Scan for the cell matching the given text and deliver its (x, y) coordinate at center. 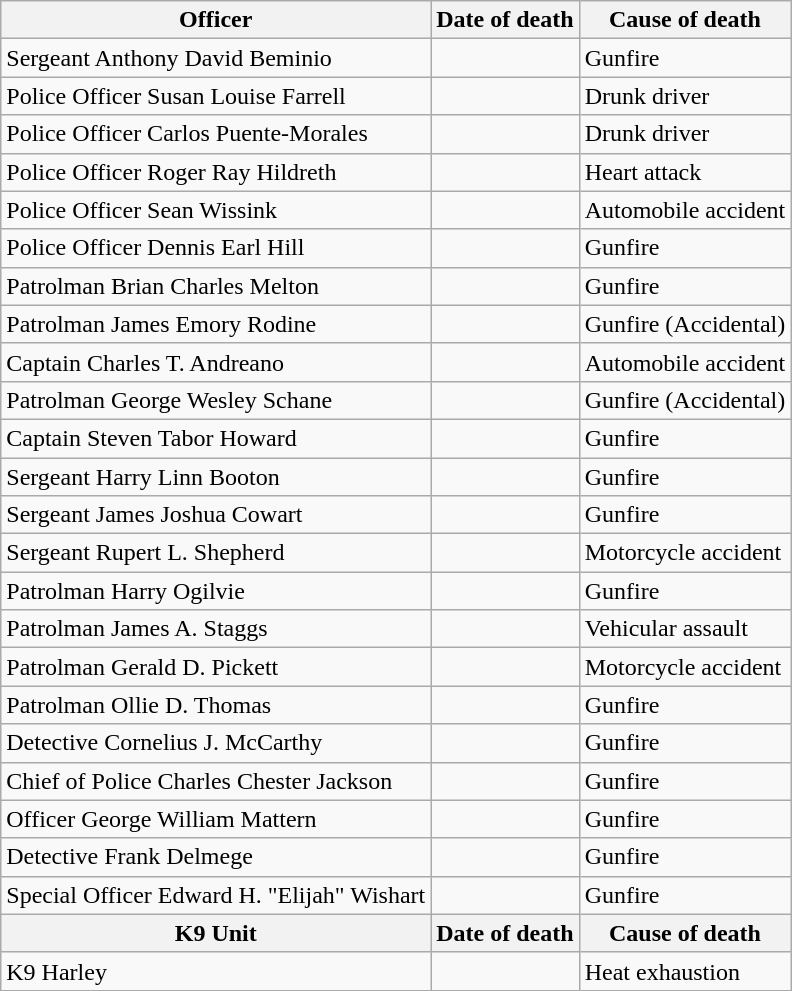
Patrolman James A. Staggs (216, 629)
Sergeant James Joshua Cowart (216, 515)
Patrolman Gerald D. Pickett (216, 667)
Police Officer Dennis Earl Hill (216, 248)
Vehicular assault (685, 629)
K9 Unit (216, 933)
Police Officer Sean Wissink (216, 210)
Patrolman Ollie D. Thomas (216, 705)
Sergeant Rupert L. Shepherd (216, 553)
Officer George William Mattern (216, 819)
Patrolman Brian Charles Melton (216, 286)
Captain Steven Tabor Howard (216, 438)
Heat exhaustion (685, 971)
Detective Frank Delmege (216, 857)
Sergeant Anthony David Beminio (216, 58)
Police Officer Carlos Puente-Morales (216, 134)
Patrolman George Wesley Schane (216, 400)
Patrolman Harry Ogilvie (216, 591)
Captain Charles T. Andreano (216, 362)
Detective Cornelius J. McCarthy (216, 743)
Police Officer Susan Louise Farrell (216, 96)
Special Officer Edward H. "Elijah" Wishart (216, 895)
Sergeant Harry Linn Booton (216, 477)
Heart attack (685, 172)
K9 Harley (216, 971)
Patrolman James Emory Rodine (216, 324)
Officer (216, 20)
Police Officer Roger Ray Hildreth (216, 172)
Chief of Police Charles Chester Jackson (216, 781)
